Output the (x, y) coordinate of the center of the cell containing the given text.  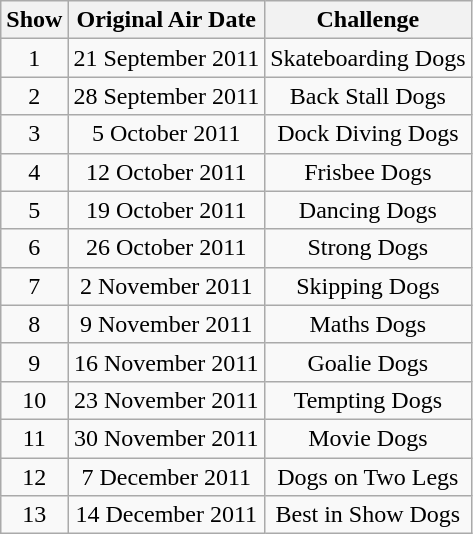
Challenge (368, 20)
9 November 2011 (166, 324)
2 (34, 96)
Dancing Dogs (368, 210)
Frisbee Dogs (368, 172)
Maths Dogs (368, 324)
12 (34, 477)
7 December 2011 (166, 477)
Skipping Dogs (368, 286)
1 (34, 58)
Strong Dogs (368, 248)
26 October 2011 (166, 248)
Show (34, 20)
Goalie Dogs (368, 362)
Original Air Date (166, 20)
2 November 2011 (166, 286)
Skateboarding Dogs (368, 58)
Tempting Dogs (368, 400)
Dock Diving Dogs (368, 134)
Movie Dogs (368, 438)
9 (34, 362)
7 (34, 286)
5 October 2011 (166, 134)
12 October 2011 (166, 172)
3 (34, 134)
8 (34, 324)
23 November 2011 (166, 400)
21 September 2011 (166, 58)
Back Stall Dogs (368, 96)
5 (34, 210)
Dogs on Two Legs (368, 477)
6 (34, 248)
11 (34, 438)
14 December 2011 (166, 515)
Best in Show Dogs (368, 515)
10 (34, 400)
4 (34, 172)
19 October 2011 (166, 210)
16 November 2011 (166, 362)
13 (34, 515)
28 September 2011 (166, 96)
30 November 2011 (166, 438)
